Return the [x, y] coordinate for the center point of the cell that contains the specified text.  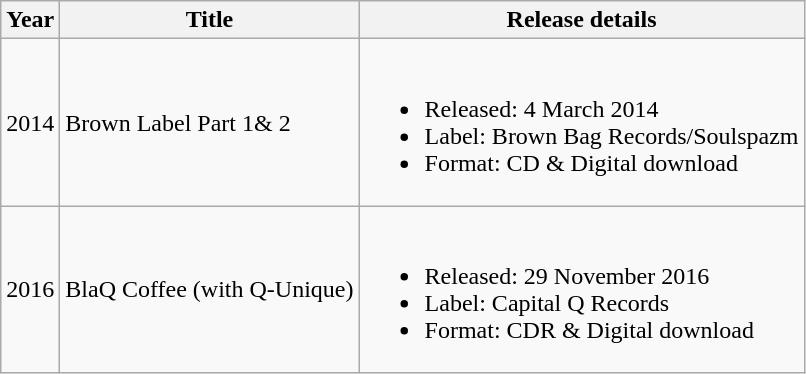
Released: 29 November 2016Label: Capital Q RecordsFormat: CDR & Digital download [582, 290]
Release details [582, 20]
2016 [30, 290]
Brown Label Part 1& 2 [210, 122]
2014 [30, 122]
Released: 4 March 2014Label: Brown Bag Records/SoulspazmFormat: CD & Digital download [582, 122]
Year [30, 20]
BlaQ Coffee (with Q-Unique) [210, 290]
Title [210, 20]
